Pinpoint the cell where the given text exists, returning its [x, y] midpoint coordinate. 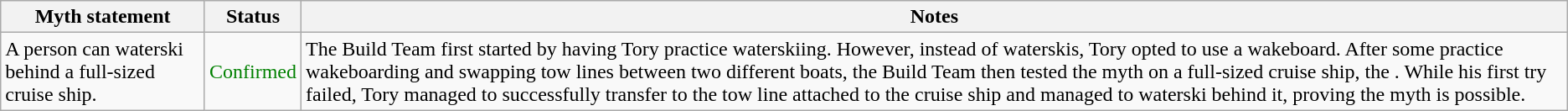
Confirmed [253, 71]
A person can waterski behind a full-sized cruise ship. [103, 71]
Notes [935, 17]
Myth statement [103, 17]
Status [253, 17]
